Provide the [x, y] coordinate of the cell's center where the given text is located.  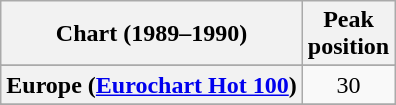
Europe (Eurochart Hot 100) [152, 85]
30 [348, 85]
Chart (1989–1990) [152, 34]
Peakposition [348, 34]
